From the cell containing the given text, extract its center point as [X, Y] coordinate. 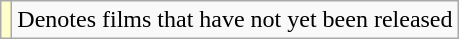
Denotes films that have not yet been released [235, 20]
